Output the (X, Y) coordinate of the center of the cell containing the given text.  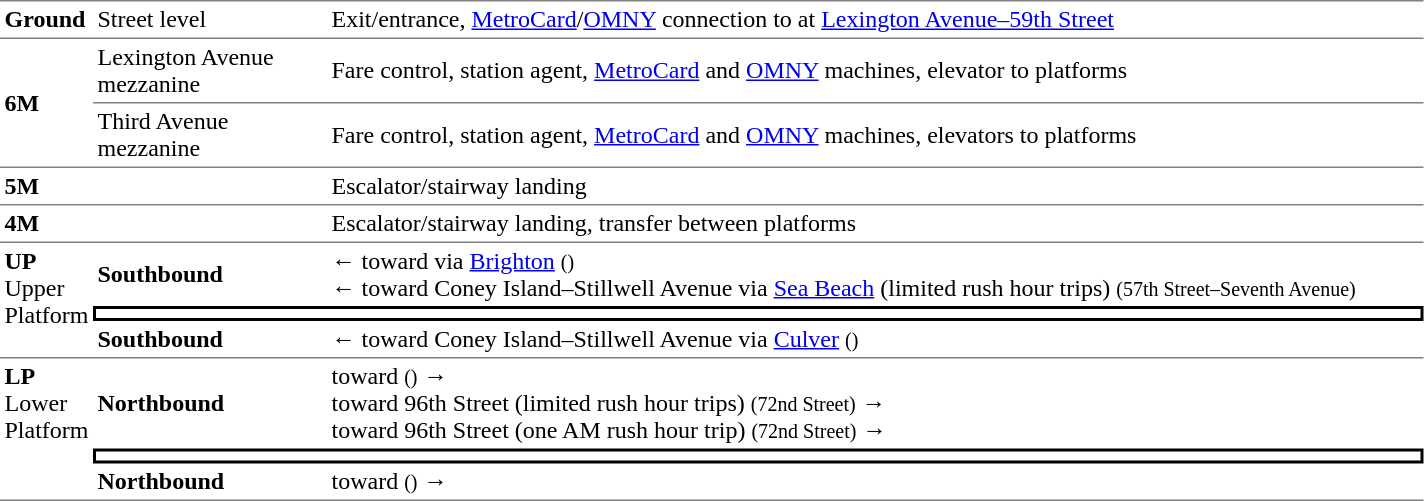
5M (46, 187)
6M (46, 104)
4M (46, 225)
Third Avenue mezzanine (210, 136)
Fare control, station agent, MetroCard and OMNY machines, elevator to platforms (875, 71)
UPUpper Platform (46, 301)
Fare control, station agent, MetroCard and OMNY machines, elevators to platforms (875, 136)
Street level (210, 20)
Northbound (210, 403)
Ground (46, 20)
Exit/entrance, MetroCard/OMNY connection to at Lexington Avenue–59th Street (875, 20)
← toward Coney Island–Stillwell Avenue via Culver () (875, 340)
← toward via Brighton ()← toward Coney Island–Stillwell Avenue via Sea Beach (limited rush hour trips) (57th Street–Seventh Avenue) (875, 274)
LPLower Platform (46, 429)
Lexington Avenue mezzanine (210, 71)
Escalator/stairway landing, transfer between platforms (875, 225)
Escalator/stairway landing (875, 187)
toward () → toward 96th Street (limited rush hour trips) (72nd Street) → toward 96th Street (one AM rush hour trip) (72nd Street) → (875, 403)
